Identify which cell holds the provided text, then report its [x, y] central coordinate. 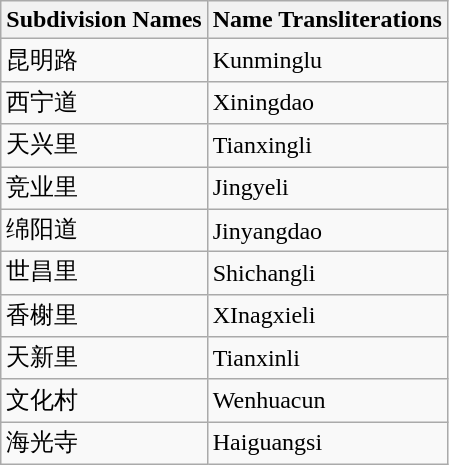
XInagxieli [327, 316]
文化村 [104, 400]
天新里 [104, 358]
Kunminglu [327, 60]
Tianxingli [327, 146]
Haiguangsi [327, 444]
Jingyeli [327, 188]
天兴里 [104, 146]
Shichangli [327, 274]
昆明路 [104, 60]
Jinyangdao [327, 230]
Subdivision Names [104, 20]
绵阳道 [104, 230]
Name Transliterations [327, 20]
Tianxinli [327, 358]
竞业里 [104, 188]
Xiningdao [327, 102]
Wenhuacun [327, 400]
世昌里 [104, 274]
西宁道 [104, 102]
海光寺 [104, 444]
香榭里 [104, 316]
